Return the (x, y) coordinate for the center point of the cell that contains the specified text.  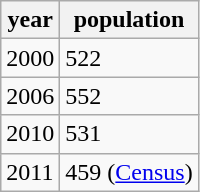
531 (129, 134)
522 (129, 58)
552 (129, 96)
459 (Census) (129, 172)
2011 (30, 172)
2000 (30, 58)
2010 (30, 134)
2006 (30, 96)
year (30, 20)
population (129, 20)
